Pinpoint the cell where the given text exists, returning its (X, Y) midpoint coordinate. 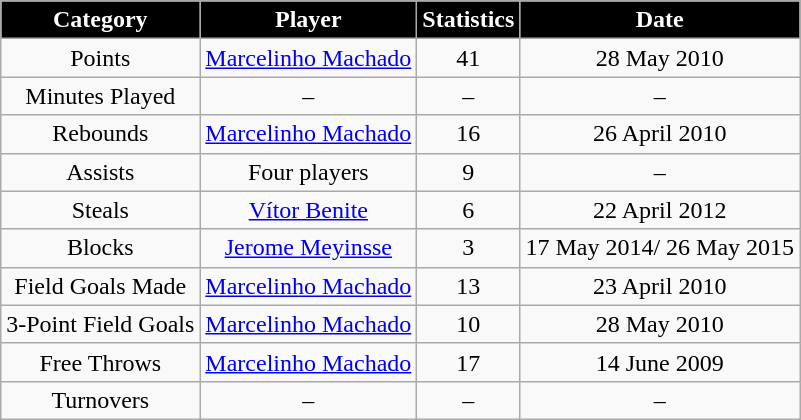
Blocks (100, 248)
22 April 2012 (660, 210)
Free Throws (100, 362)
3 (468, 248)
Minutes Played (100, 96)
Category (100, 20)
Vítor Benite (308, 210)
Steals (100, 210)
17 (468, 362)
Four players (308, 172)
Player (308, 20)
6 (468, 210)
Statistics (468, 20)
23 April 2010 (660, 286)
Date (660, 20)
41 (468, 58)
10 (468, 324)
Field Goals Made (100, 286)
Points (100, 58)
17 May 2014/ 26 May 2015 (660, 248)
Turnovers (100, 400)
16 (468, 134)
26 April 2010 (660, 134)
Assists (100, 172)
3-Point Field Goals (100, 324)
9 (468, 172)
Jerome Meyinsse (308, 248)
13 (468, 286)
Rebounds (100, 134)
14 June 2009 (660, 362)
